Extract the [x, y] coordinate from the center of the cell holding the provided text.  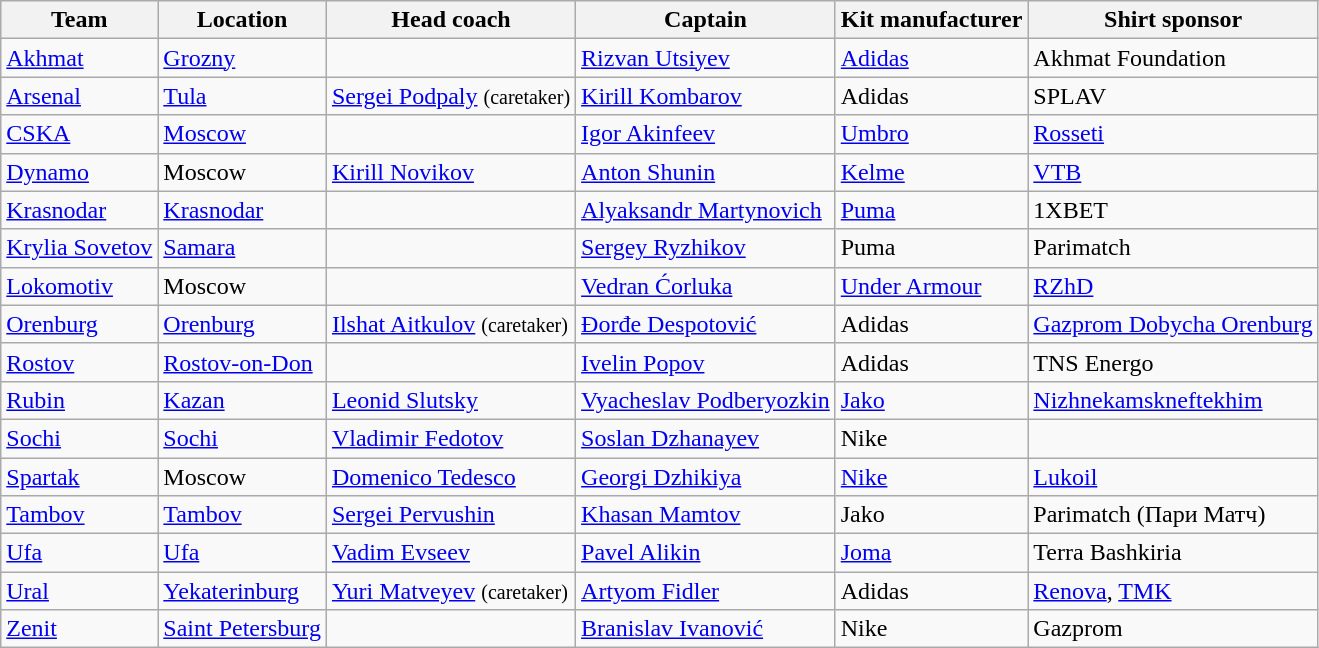
Igor Akinfeev [706, 134]
Gazprom [1174, 629]
Kit manufacturer [932, 20]
Leonid Slutsky [450, 400]
Pavel Alikin [706, 553]
RZhD [1174, 286]
Grozny [242, 58]
Vladimir Fedotov [450, 438]
Artyom Fidler [706, 591]
SPLAV [1174, 96]
Alyaksandr Martynovich [706, 210]
Joma [932, 553]
Lukoil [1174, 477]
Anton Shunin [706, 172]
Captain [706, 20]
Khasan Mamtov [706, 515]
Krylia Sovetov [80, 248]
TNS Energo [1174, 362]
Gazprom Dobycha Orenburg [1174, 324]
Head coach [450, 20]
Vadim Evseev [450, 553]
Tula [242, 96]
Akhmat Foundation [1174, 58]
Domenico Tedesco [450, 477]
Umbro [932, 134]
Kirill Kombarov [706, 96]
Rubin [80, 400]
Location [242, 20]
Kirill Novikov [450, 172]
Parimatch [1174, 248]
Saint Petersburg [242, 629]
Sergey Ryzhikov [706, 248]
Under Armour [932, 286]
Renova, TMK [1174, 591]
Parimatch (Пари Матч) [1174, 515]
Yuri Matveyev (caretaker) [450, 591]
Đorđe Despotović [706, 324]
Shirt sponsor [1174, 20]
Akhmat [80, 58]
Ural [80, 591]
Ilshat Aitkulov (caretaker) [450, 324]
1XBET [1174, 210]
Team [80, 20]
CSKA [80, 134]
Soslan Dzhanayev [706, 438]
Yekaterinburg [242, 591]
Zenit [80, 629]
Georgi Dzhikiya [706, 477]
Ivelin Popov [706, 362]
Samara [242, 248]
Vyacheslav Podberyozkin [706, 400]
Rosseti [1174, 134]
VTB [1174, 172]
Kazan [242, 400]
Dynamo [80, 172]
Branislav Ivanović [706, 629]
Rostov [80, 362]
Vedran Ćorluka [706, 286]
Terra Bashkiria [1174, 553]
Lokomotiv [80, 286]
Sergei Podpaly (caretaker) [450, 96]
Arsenal [80, 96]
Rizvan Utsiyev [706, 58]
Nizhnekamskneftekhim [1174, 400]
Spartak [80, 477]
Sergei Pervushin [450, 515]
Rostov-on-Don [242, 362]
Kelme [932, 172]
